Find where the given text appears and provide that cell's center as (X, Y) coordinate. 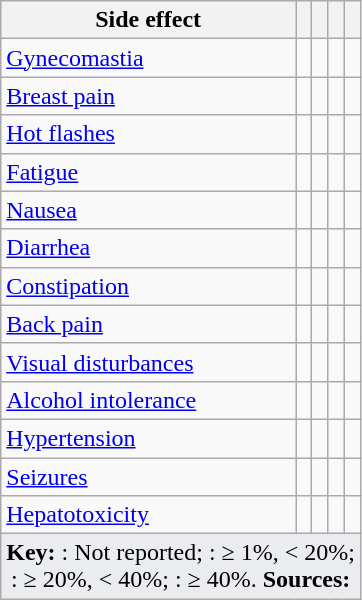
Key: : Not reported; : ≥ 1%, < 20%;: ≥ 20%, < 40%; : ≥ 40%. Sources: (181, 566)
Hypertension (148, 438)
Seizures (148, 477)
Alcohol intolerance (148, 400)
Hepatotoxicity (148, 515)
Hot flashes (148, 134)
Visual disturbances (148, 362)
Nausea (148, 210)
Breast pain (148, 96)
Back pain (148, 324)
Gynecomastia (148, 58)
Constipation (148, 286)
Fatigue (148, 172)
Diarrhea (148, 248)
Side effect (148, 20)
